For the text-containing cell, return its midpoint in (X, Y) coordinate format. 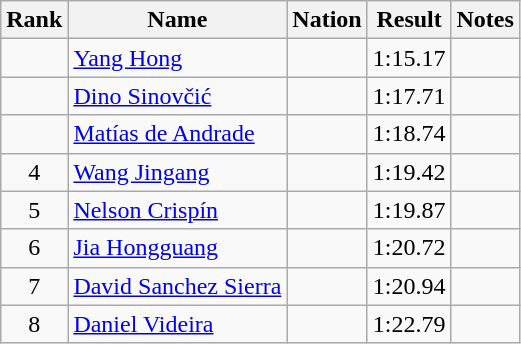
Nelson Crispín (178, 210)
Dino Sinovčić (178, 96)
1:18.74 (409, 134)
1:19.87 (409, 210)
7 (34, 286)
1:22.79 (409, 324)
Jia Hongguang (178, 248)
1:15.17 (409, 58)
Daniel Videira (178, 324)
1:20.72 (409, 248)
Matías de Andrade (178, 134)
1:17.71 (409, 96)
Name (178, 20)
Wang Jingang (178, 172)
Rank (34, 20)
1:20.94 (409, 286)
Result (409, 20)
5 (34, 210)
Notes (485, 20)
8 (34, 324)
6 (34, 248)
Nation (327, 20)
David Sanchez Sierra (178, 286)
1:19.42 (409, 172)
Yang Hong (178, 58)
4 (34, 172)
